Output the [x, y] coordinate of the center of the cell containing the given text.  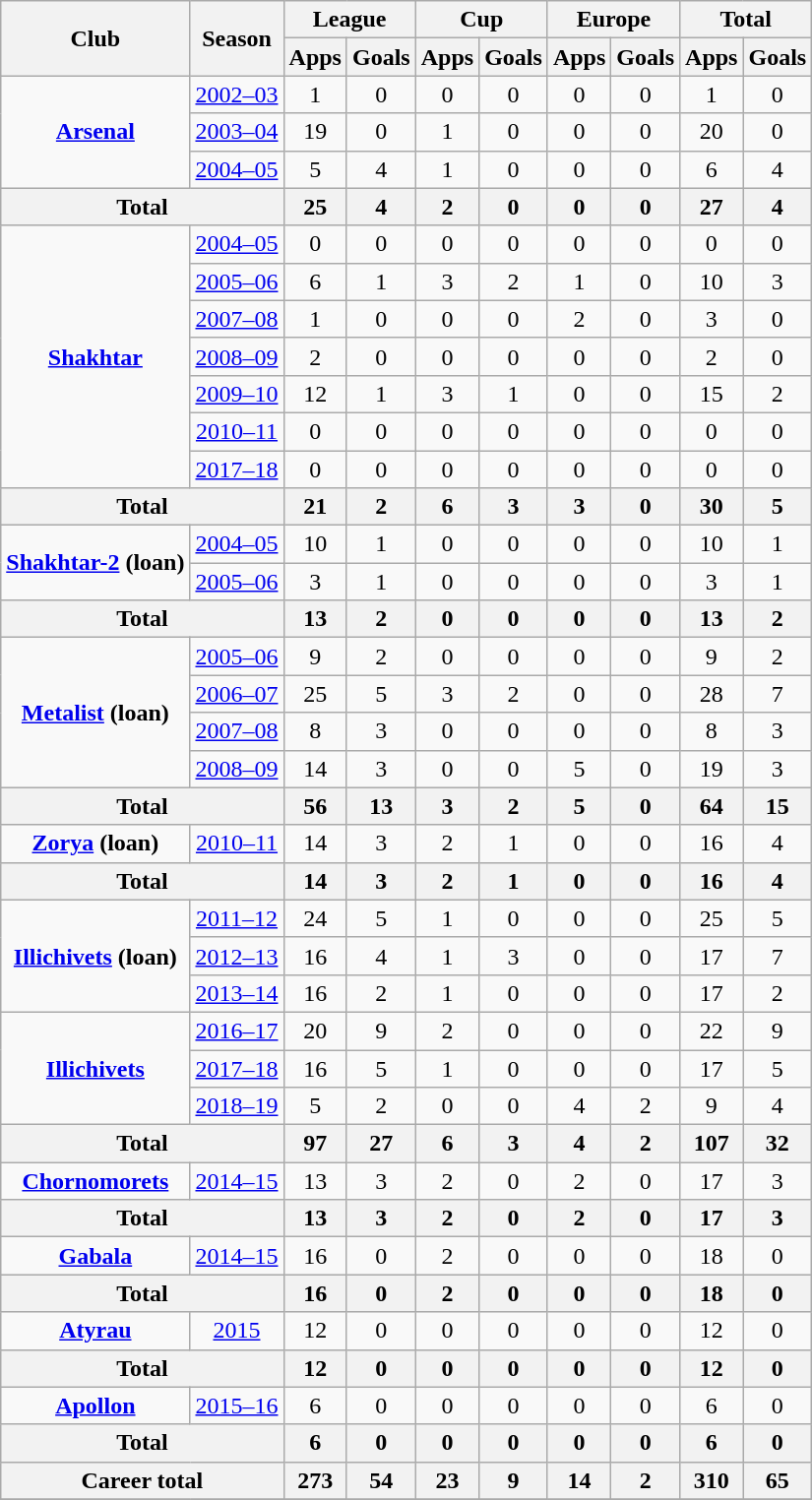
Season [236, 38]
Atyrau [95, 1331]
310 [712, 1480]
54 [381, 1480]
2003–04 [236, 132]
Zorya (loan) [95, 844]
2006–07 [236, 694]
Gabala [95, 1256]
Illichivets (loan) [95, 956]
Career total [142, 1480]
64 [712, 806]
Metalist (loan) [95, 713]
2012–13 [236, 956]
56 [315, 806]
2016–17 [236, 1031]
23 [447, 1480]
2013–14 [236, 993]
97 [315, 1144]
Cup [481, 20]
65 [778, 1480]
273 [315, 1480]
2018–19 [236, 1106]
2015–16 [236, 1406]
2002–03 [236, 94]
Arsenal [95, 132]
30 [712, 507]
Chornomorets [95, 1181]
32 [778, 1144]
Apollon [95, 1406]
2015 [236, 1331]
21 [315, 507]
Club [95, 38]
22 [712, 1031]
Shakhtar [95, 356]
107 [712, 1144]
Illichivets [95, 1068]
2009–10 [236, 394]
Europe [613, 20]
Shakhtar-2 (loan) [95, 563]
2011–12 [236, 918]
League [349, 20]
24 [315, 918]
28 [712, 694]
